Output the [x, y] coordinate of the center of the cell containing the given text.  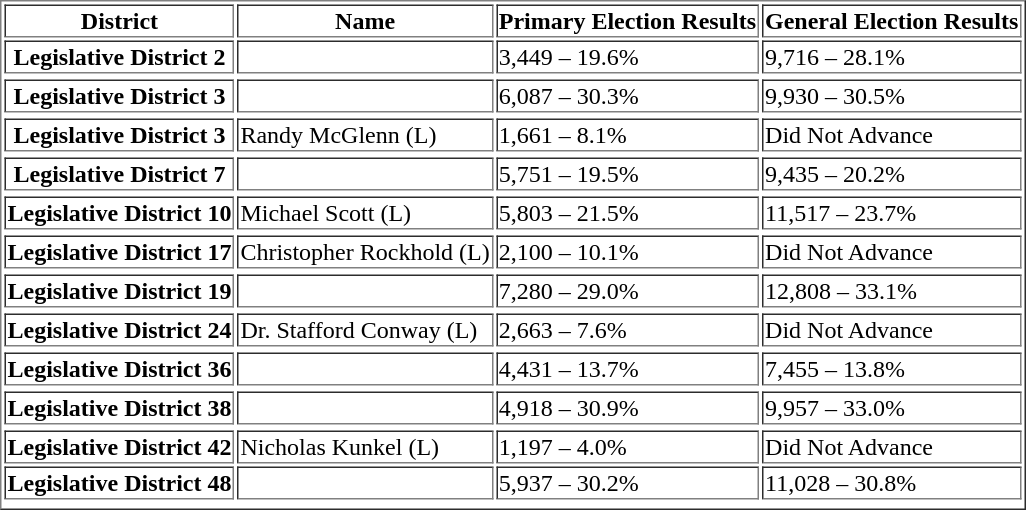
5,751 – 19.5% [628, 174]
Legislative District 10 [119, 212]
General Election Results [892, 20]
1,661 – 8.1% [628, 134]
5,937 – 30.2% [628, 482]
12,808 – 33.1% [892, 290]
4,431 – 13.7% [628, 368]
2,100 – 10.1% [628, 252]
7,455 – 13.8% [892, 368]
Michael Scott (L) [364, 212]
Nicholas Kunkel (L) [364, 446]
Legislative District 17 [119, 252]
9,716 – 28.1% [892, 56]
9,435 – 20.2% [892, 174]
Legislative District 24 [119, 330]
District [119, 20]
2,663 – 7.6% [628, 330]
Randy McGlenn (L) [364, 134]
Legislative District 42 [119, 446]
Primary Election Results [628, 20]
1,197 – 4.0% [628, 446]
Dr. Stafford Conway (L) [364, 330]
7,280 – 29.0% [628, 290]
5,803 – 21.5% [628, 212]
Legislative District 48 [119, 482]
3,449 – 19.6% [628, 56]
Legislative District 36 [119, 368]
Legislative District 38 [119, 408]
9,957 – 33.0% [892, 408]
Christopher Rockhold (L) [364, 252]
Legislative District 2 [119, 56]
6,087 – 30.3% [628, 96]
Name [364, 20]
9,930 – 30.5% [892, 96]
11,517 – 23.7% [892, 212]
Legislative District 7 [119, 174]
11,028 – 30.8% [892, 482]
Legislative District 19 [119, 290]
4,918 – 30.9% [628, 408]
